Find where the given text appears and provide that cell's center as [X, Y] coordinate. 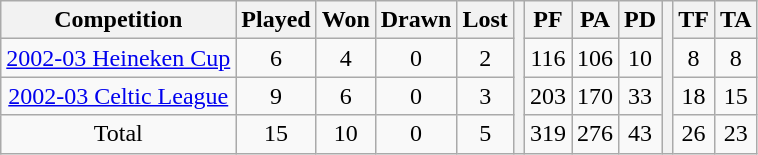
5 [485, 134]
PF [548, 20]
106 [596, 58]
116 [548, 58]
18 [694, 96]
2 [485, 58]
43 [640, 134]
Won [346, 20]
PD [640, 20]
3 [485, 96]
Total [118, 134]
319 [548, 134]
33 [640, 96]
9 [276, 96]
4 [346, 58]
23 [736, 134]
Competition [118, 20]
Drawn [416, 20]
Played [276, 20]
TF [694, 20]
2002-03 Heineken Cup [118, 58]
2002-03 Celtic League [118, 96]
TA [736, 20]
170 [596, 96]
26 [694, 134]
203 [548, 96]
Lost [485, 20]
PA [596, 20]
276 [596, 134]
